Detect which cell encompasses the target text, then output its [X, Y] center coordinate. 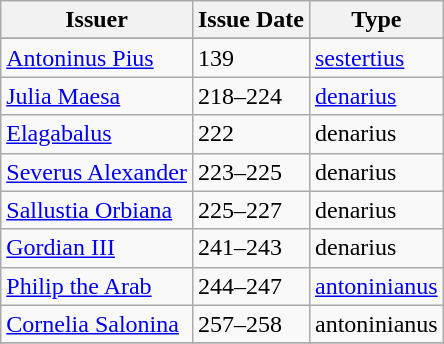
Gordian III [97, 248]
sestertius [376, 58]
139 [250, 58]
Cornelia Salonina [97, 324]
Issue Date [250, 20]
Type [376, 20]
Antoninus Pius [97, 58]
218–224 [250, 96]
241–243 [250, 248]
Elagabalus [97, 134]
Julia Maesa [97, 96]
223–225 [250, 172]
Severus Alexander [97, 172]
225–227 [250, 210]
Philip the Arab [97, 286]
Issuer [97, 20]
244–247 [250, 286]
Sallustia Orbiana [97, 210]
222 [250, 134]
257–258 [250, 324]
